Detect which cell encompasses the target text, then output its [x, y] center coordinate. 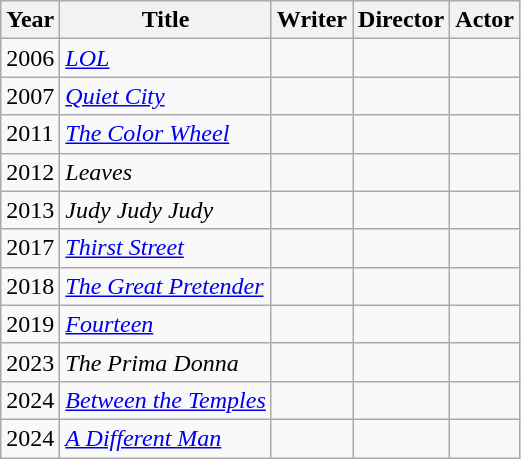
2023 [30, 362]
The Color Wheel [166, 134]
Writer [312, 20]
2018 [30, 286]
2017 [30, 248]
The Prima Donna [166, 362]
2012 [30, 172]
Title [166, 20]
Between the Temples [166, 400]
Director [402, 20]
LOL [166, 58]
2013 [30, 210]
2006 [30, 58]
The Great Pretender [166, 286]
Judy Judy Judy [166, 210]
A Different Man [166, 438]
2019 [30, 324]
2011 [30, 134]
2007 [30, 96]
Thirst Street [166, 248]
Quiet City [166, 96]
Leaves [166, 172]
Fourteen [166, 324]
Actor [485, 20]
Year [30, 20]
